Output the (X, Y) coordinate of the center of the cell containing the given text.  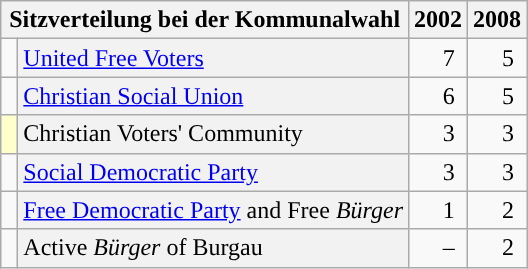
7 (438, 58)
Sitzverteilung bei der Kommunalwahl (205, 20)
6 (438, 96)
2008 (498, 20)
Active Bürger of Burgau (214, 248)
Christian Voters' Community (214, 134)
United Free Voters (214, 58)
Christian Social Union (214, 96)
Free Democratic Party and Free Bürger (214, 210)
Social Democratic Party (214, 172)
2002 (438, 20)
1 (438, 210)
– (438, 248)
